Return [X, Y] of the center of cell containing provided text 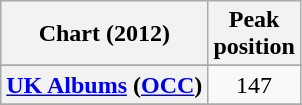
Chart (2012) [104, 34]
UK Albums (OCC) [104, 85]
147 [254, 85]
Peakposition [254, 34]
